Search for the cell housing the specified text and yield its [X, Y] center coordinate. 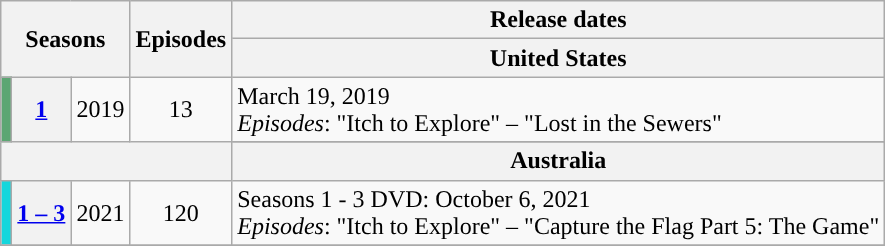
Seasons 1 - 3 DVD: October 6, 2021Episodes: "Itch to Explore" – "Capture the Flag Part 5: The Game" [558, 212]
1 [42, 110]
120 [181, 212]
13 [181, 110]
Episodes [181, 39]
March 19, 2019Episodes: "Itch to Explore" – "Lost in the Sewers" [558, 110]
Seasons [66, 39]
United States [558, 58]
2021 [100, 212]
Release dates [558, 20]
2019 [100, 110]
Australia [558, 161]
1 – 3 [42, 212]
